Detect which cell encompasses the target text, then output its (X, Y) center coordinate. 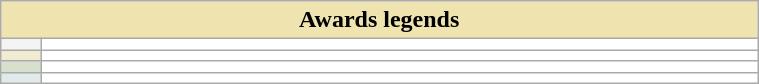
Awards legends (380, 20)
